Extract the [X, Y] coordinate from the center of the cell holding the provided text.  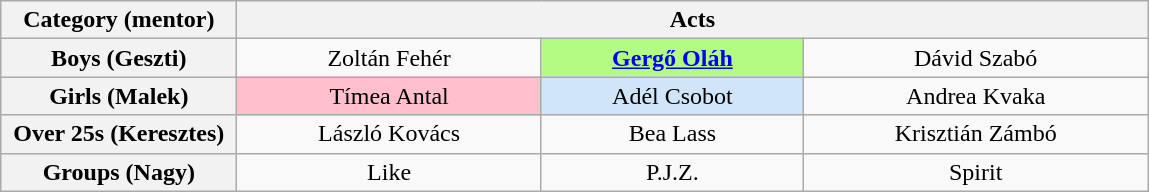
Adél Csobot [672, 96]
Girls (Malek) [119, 96]
Spirit [976, 172]
Krisztián Zámbó [976, 134]
Zoltán Fehér [390, 58]
Over 25s (Keresztes) [119, 134]
Andrea Kvaka [976, 96]
Category (mentor) [119, 20]
László Kovács [390, 134]
Dávid Szabó [976, 58]
Acts [692, 20]
P.J.Z. [672, 172]
Bea Lass [672, 134]
Like [390, 172]
Boys (Geszti) [119, 58]
Gergő Oláh [672, 58]
Groups (Nagy) [119, 172]
Tímea Antal [390, 96]
